Output the (X, Y) coordinate of the center of the cell containing the given text.  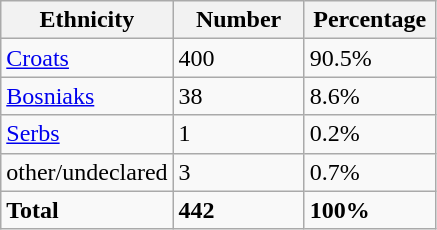
0.7% (370, 172)
Bosniaks (87, 96)
Percentage (370, 20)
1 (238, 134)
100% (370, 210)
other/undeclared (87, 172)
442 (238, 210)
Ethnicity (87, 20)
Number (238, 20)
8.6% (370, 96)
90.5% (370, 58)
3 (238, 172)
38 (238, 96)
400 (238, 58)
Croats (87, 58)
0.2% (370, 134)
Serbs (87, 134)
Total (87, 210)
